Extract the (X, Y) coordinate from the center of the cell holding the provided text.  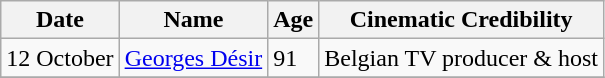
Date (60, 20)
91 (294, 58)
Cinematic Credibility (462, 20)
12 October (60, 58)
Belgian TV producer & host (462, 58)
Age (294, 20)
Name (194, 20)
Georges Désir (194, 58)
